Find where the given text appears and provide that cell's center as [X, Y] coordinate. 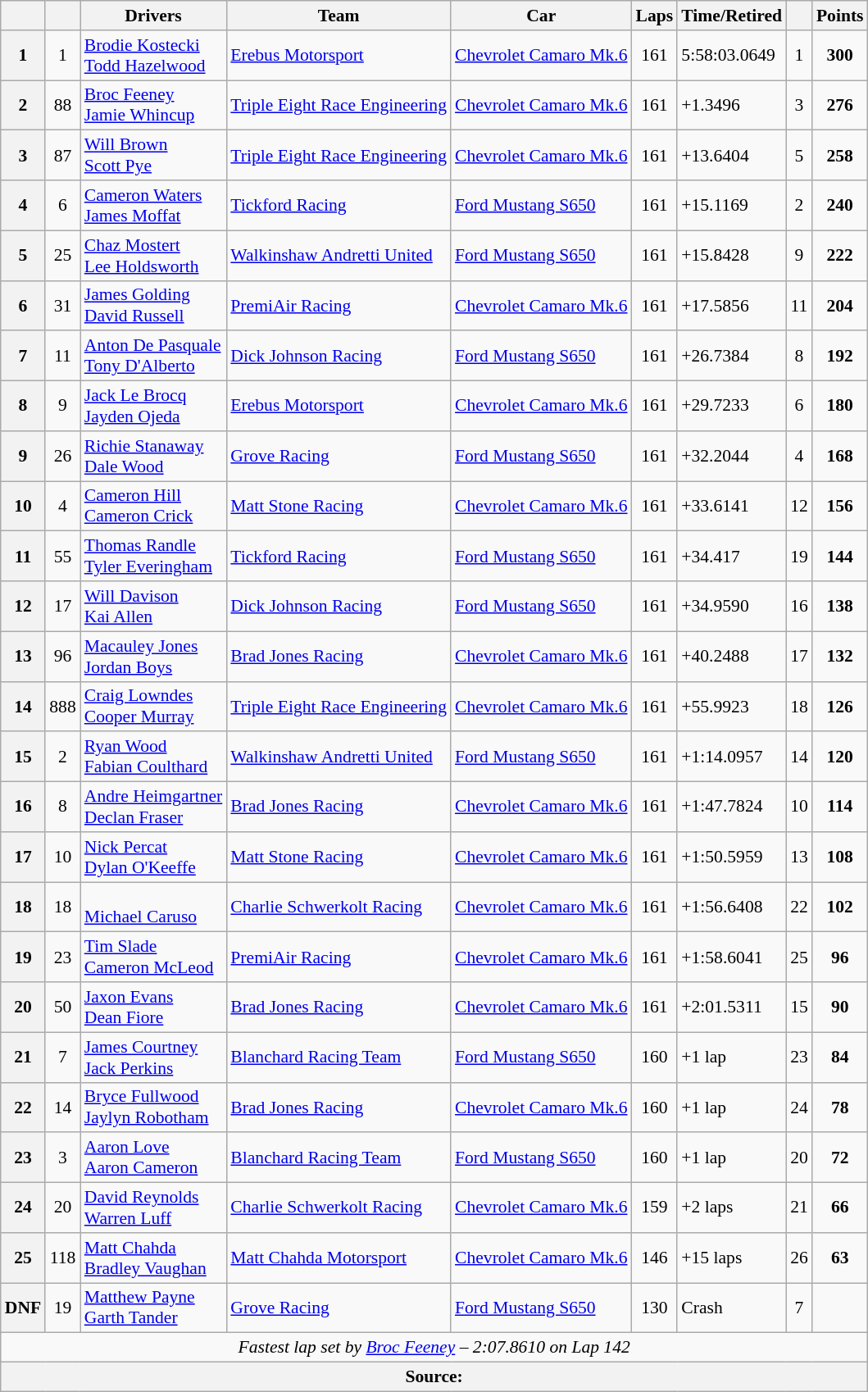
Fastest lap set by Broc Feeney – 2:07.8610 on Lap 142 [434, 1348]
88 [62, 105]
Matthew Payne Garth Tander [154, 1308]
+1:56.6408 [731, 907]
63 [840, 1258]
Anton De Pasquale Tony D'Alberto [154, 356]
Thomas Randle Tyler Everingham [154, 556]
Chaz Mostert Lee Holdsworth [154, 256]
Crash [731, 1308]
146 [655, 1258]
+15 laps [731, 1258]
222 [840, 256]
Tim Slade Cameron McLeod [154, 958]
192 [840, 356]
888 [62, 707]
300 [840, 56]
Time/Retired [731, 16]
87 [62, 156]
+32.2044 [731, 456]
Cameron Waters James Moffat [154, 205]
31 [62, 305]
Aaron Love Aaron Cameron [154, 1158]
Broc Feeney Jamie Whincup [154, 105]
Nick Percat Dylan O'Keeffe [154, 857]
5:58:03.0649 [731, 56]
126 [840, 707]
Richie Stanaway Dale Wood [154, 456]
+1:47.7824 [731, 807]
+29.7233 [731, 407]
Drivers [154, 16]
102 [840, 907]
132 [840, 656]
Will Davison Kai Allen [154, 607]
Craig Lowndes Cooper Murray [154, 707]
+55.9923 [731, 707]
Jack Le Brocq Jayden Ojeda [154, 407]
DNF [23, 1308]
204 [840, 305]
Andre Heimgartner Declan Fraser [154, 807]
108 [840, 857]
+26.7384 [731, 356]
+34.9590 [731, 607]
240 [840, 205]
+1:14.0957 [731, 757]
Macauley Jones Jordan Boys [154, 656]
66 [840, 1208]
+40.2488 [731, 656]
72 [840, 1158]
Michael Caruso [154, 907]
168 [840, 456]
130 [655, 1308]
258 [840, 156]
Car [541, 16]
+1.3496 [731, 105]
+1:58.6041 [731, 958]
+15.8428 [731, 256]
78 [840, 1107]
+17.5856 [731, 305]
114 [840, 807]
+34.417 [731, 556]
+15.1169 [731, 205]
Jaxon Evans Dean Fiore [154, 1007]
55 [62, 556]
Brodie Kostecki Todd Hazelwood [154, 56]
+1:50.5959 [731, 857]
+33.6141 [731, 507]
+13.6404 [731, 156]
Source: [434, 1377]
David Reynolds Warren Luff [154, 1208]
+2:01.5311 [731, 1007]
120 [840, 757]
Will Brown Scott Pye [154, 156]
90 [840, 1007]
James Golding David Russell [154, 305]
180 [840, 407]
50 [62, 1007]
138 [840, 607]
118 [62, 1258]
Matt Chahda Bradley Vaughan [154, 1258]
+2 laps [731, 1208]
84 [840, 1058]
James Courtney Jack Perkins [154, 1058]
Points [840, 16]
Cameron Hill Cameron Crick [154, 507]
Matt Chahda Motorsport [339, 1258]
Ryan Wood Fabian Coulthard [154, 757]
156 [840, 507]
Bryce Fullwood Jaylyn Robotham [154, 1107]
Team [339, 16]
159 [655, 1208]
276 [840, 105]
Laps [655, 16]
144 [840, 556]
